For the text-containing cell, return its midpoint in (x, y) coordinate format. 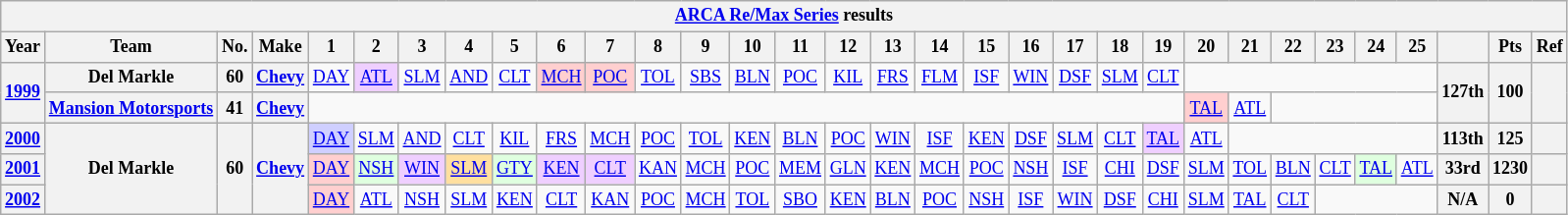
N/A (1463, 200)
14 (940, 47)
41 (235, 108)
22 (1293, 47)
No. (235, 47)
9 (706, 47)
GLN (848, 169)
19 (1163, 47)
2000 (24, 137)
Make (281, 47)
25 (1417, 47)
23 (1334, 47)
33rd (1463, 169)
15 (986, 47)
5 (515, 47)
125 (1511, 137)
GTY (515, 169)
127th (1463, 92)
1230 (1511, 169)
Year (24, 47)
21 (1250, 47)
2001 (24, 169)
SBS (706, 77)
0 (1511, 200)
12 (848, 47)
Mansion Motorsports (131, 108)
MEM (801, 169)
1 (331, 47)
24 (1376, 47)
100 (1511, 92)
13 (893, 47)
ARCA Re/Max Series results (784, 16)
Team (131, 47)
3 (422, 47)
Pts (1511, 47)
16 (1030, 47)
SBO (801, 200)
17 (1075, 47)
10 (753, 47)
20 (1206, 47)
2002 (24, 200)
4 (469, 47)
1999 (24, 92)
8 (658, 47)
18 (1120, 47)
FLM (940, 77)
2 (376, 47)
Ref (1549, 47)
113th (1463, 137)
6 (561, 47)
7 (610, 47)
11 (801, 47)
